Pinpoint the cell where the given text exists, returning its (X, Y) midpoint coordinate. 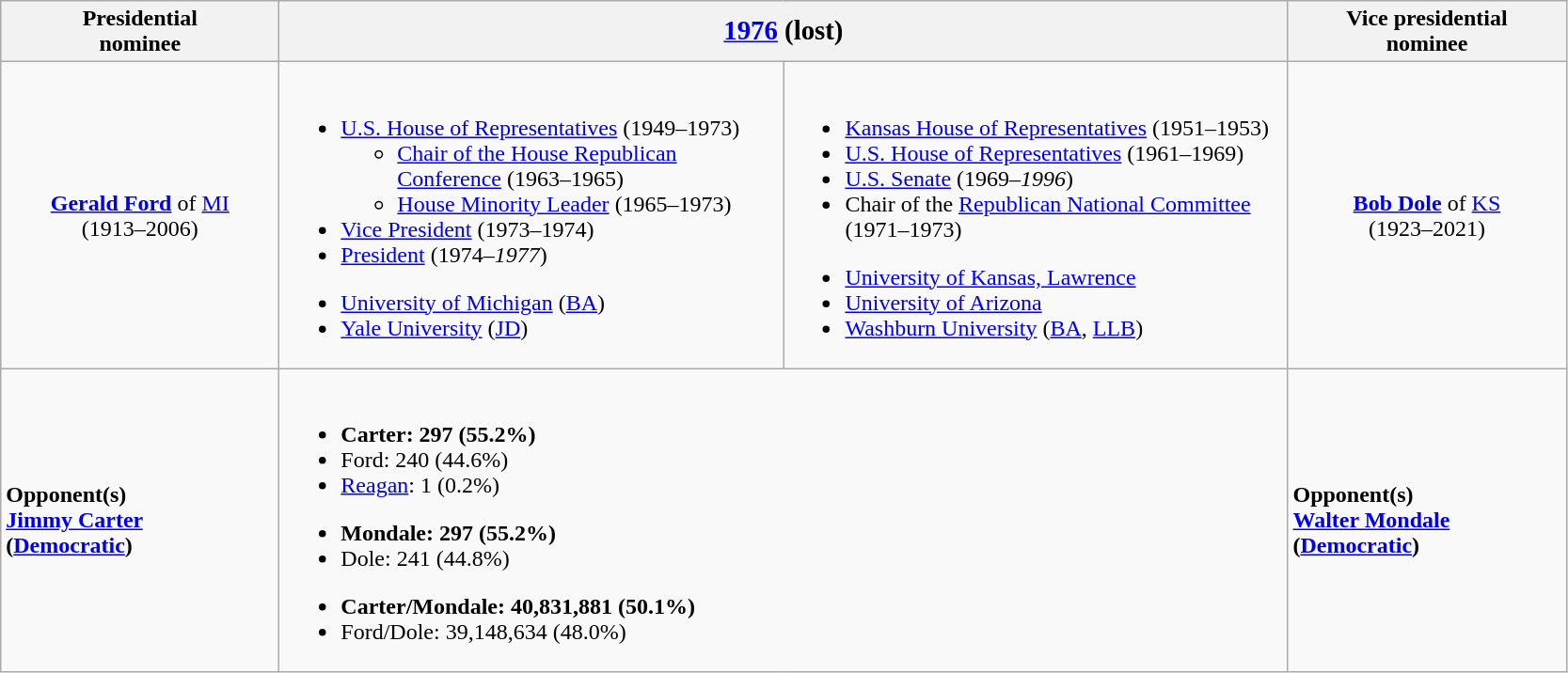
Presidentialnominee (140, 32)
Gerald Ford of MI(1913–2006) (140, 215)
Opponent(s)Jimmy Carter (Democratic) (140, 521)
1976 (lost) (784, 32)
Vice presidentialnominee (1427, 32)
Opponent(s)Walter Mondale (Democratic) (1427, 521)
Bob Dole of KS(1923–2021) (1427, 215)
